Scan for the cell matching the given text and deliver its [X, Y] coordinate at center. 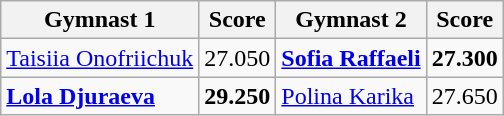
27.650 [464, 96]
Polina Karika [351, 96]
27.300 [464, 58]
Sofia Raffaeli [351, 58]
29.250 [238, 96]
Taisiia Onofriichuk [100, 58]
Lola Djuraeva [100, 96]
Gymnast 2 [351, 20]
Gymnast 1 [100, 20]
27.050 [238, 58]
